Detect which cell encompasses the target text, then output its (X, Y) center coordinate. 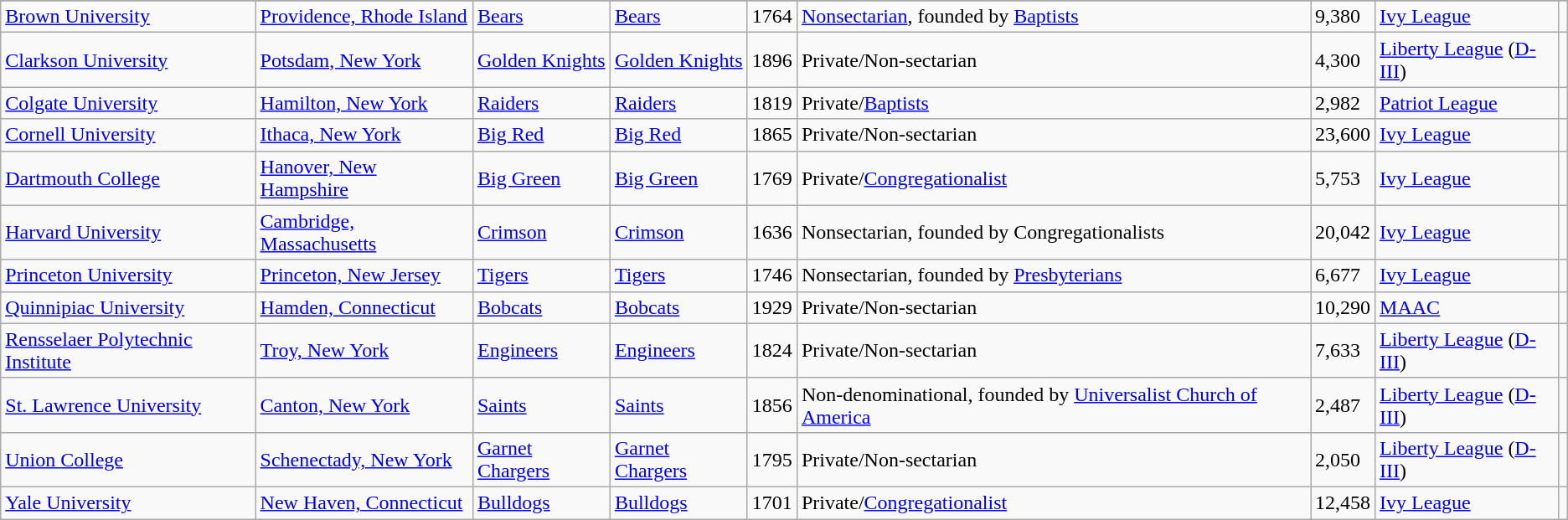
Brown University (128, 17)
1764 (772, 17)
Cambridge, Massachusetts (364, 233)
1636 (772, 233)
6,677 (1344, 275)
Nonsectarian, founded by Baptists (1054, 17)
Hamilton, New York (364, 103)
St. Lawrence University (128, 405)
Potsdam, New York (364, 60)
Dartmouth College (128, 178)
1856 (772, 405)
Princeton, New Jersey (364, 275)
Nonsectarian, founded by Congregationalists (1054, 233)
Schenectady, New York (364, 459)
Canton, New York (364, 405)
20,042 (1344, 233)
2,487 (1344, 405)
Quinnipiac University (128, 307)
Harvard University (128, 233)
Yale University (128, 502)
7,633 (1344, 350)
1746 (772, 275)
MAAC (1467, 307)
9,380 (1344, 17)
Union College (128, 459)
Troy, New York (364, 350)
Hamden, Connecticut (364, 307)
Hanover, New Hampshire (364, 178)
Colgate University (128, 103)
1795 (772, 459)
1896 (772, 60)
1865 (772, 135)
Princeton University (128, 275)
1929 (772, 307)
5,753 (1344, 178)
Non-denominational, founded by Universalist Church of America (1054, 405)
1819 (772, 103)
12,458 (1344, 502)
New Haven, Connecticut (364, 502)
1824 (772, 350)
4,300 (1344, 60)
23,600 (1344, 135)
Private/Baptists (1054, 103)
1701 (772, 502)
2,982 (1344, 103)
Rensselaer Polytechnic Institute (128, 350)
Providence, Rhode Island (364, 17)
1769 (772, 178)
Ithaca, New York (364, 135)
Clarkson University (128, 60)
Cornell University (128, 135)
Nonsectarian, founded by Presbyterians (1054, 275)
2,050 (1344, 459)
Patriot League (1467, 103)
10,290 (1344, 307)
